Locate the cell with the specified text and output its [x, y] center coordinate. 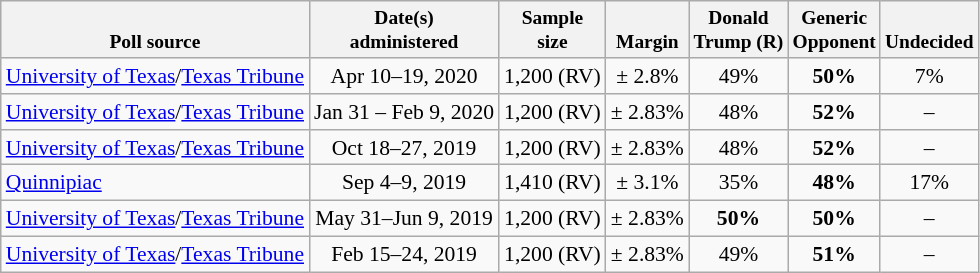
May 31–Jun 9, 2019 [404, 219]
Samplesize [552, 30]
DonaldTrump (R) [738, 30]
Apr 10–19, 2020 [404, 76]
Margin [648, 30]
Oct 18–27, 2019 [404, 148]
Sep 4–9, 2019 [404, 183]
Date(s)administered [404, 30]
Quinnipiac [155, 183]
51% [834, 254]
Poll source [155, 30]
1,410 (RV) [552, 183]
± 2.8% [648, 76]
GenericOpponent [834, 30]
7% [929, 76]
17% [929, 183]
Undecided [929, 30]
± 3.1% [648, 183]
Feb 15–24, 2019 [404, 254]
35% [738, 183]
Jan 31 – Feb 9, 2020 [404, 112]
